Return (X, Y) of the center of cell containing provided text 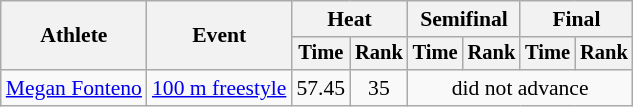
100 m freestyle (219, 88)
Event (219, 36)
Heat (349, 19)
did not advance (520, 88)
Athlete (74, 36)
Final (576, 19)
Semifinal (464, 19)
Megan Fonteno (74, 88)
35 (379, 88)
57.45 (320, 88)
